Search for the cell housing the specified text and yield its [x, y] center coordinate. 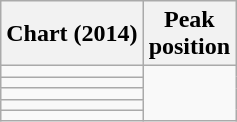
Chart (2014) [72, 34]
Peakposition [189, 34]
